Return [X, Y] of the center of cell containing provided text 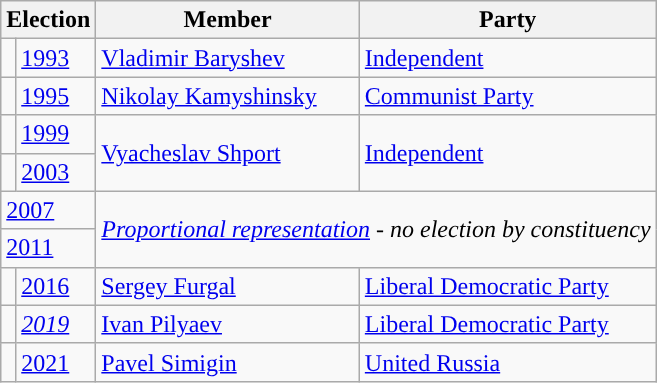
United Russia [508, 362]
Member [228, 20]
Sergey Furgal [228, 286]
2021 [56, 362]
2007 [48, 210]
Election [48, 20]
Ivan Pilyaev [228, 324]
Vladimir Baryshev [228, 58]
Party [508, 20]
2011 [48, 248]
1999 [56, 134]
Vyacheslav Shport [228, 153]
Pavel Simigin [228, 362]
2019 [56, 324]
2003 [56, 172]
Proportional representation - no election by constituency [376, 229]
Nikolay Kamyshinsky [228, 96]
2016 [56, 286]
1995 [56, 96]
Communist Party [508, 96]
1993 [56, 58]
